Return the [x, y] coordinate for the center point of the cell that contains the specified text.  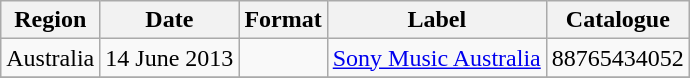
88765434052 [618, 58]
Australia [50, 58]
Catalogue [618, 20]
Date [170, 20]
Region [50, 20]
Label [436, 20]
Sony Music Australia [436, 58]
14 June 2013 [170, 58]
Format [283, 20]
